Identify which cell holds the provided text, then report its (x, y) central coordinate. 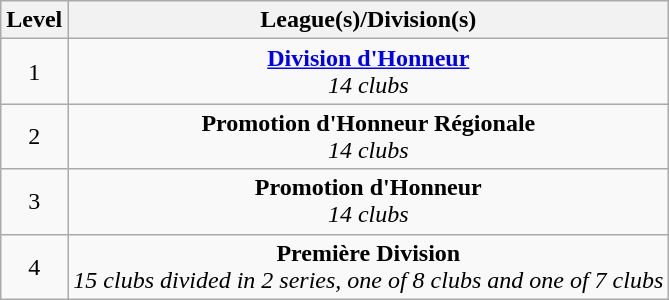
Level (34, 20)
3 (34, 202)
4 (34, 266)
1 (34, 72)
Division d'Honneur14 clubs (368, 72)
Promotion d'Honneur14 clubs (368, 202)
Première Division15 clubs divided in 2 series, one of 8 clubs and one of 7 clubs (368, 266)
2 (34, 136)
Promotion d'Honneur Régionale14 clubs (368, 136)
League(s)/Division(s) (368, 20)
